Search for the cell housing the specified text and yield its [X, Y] center coordinate. 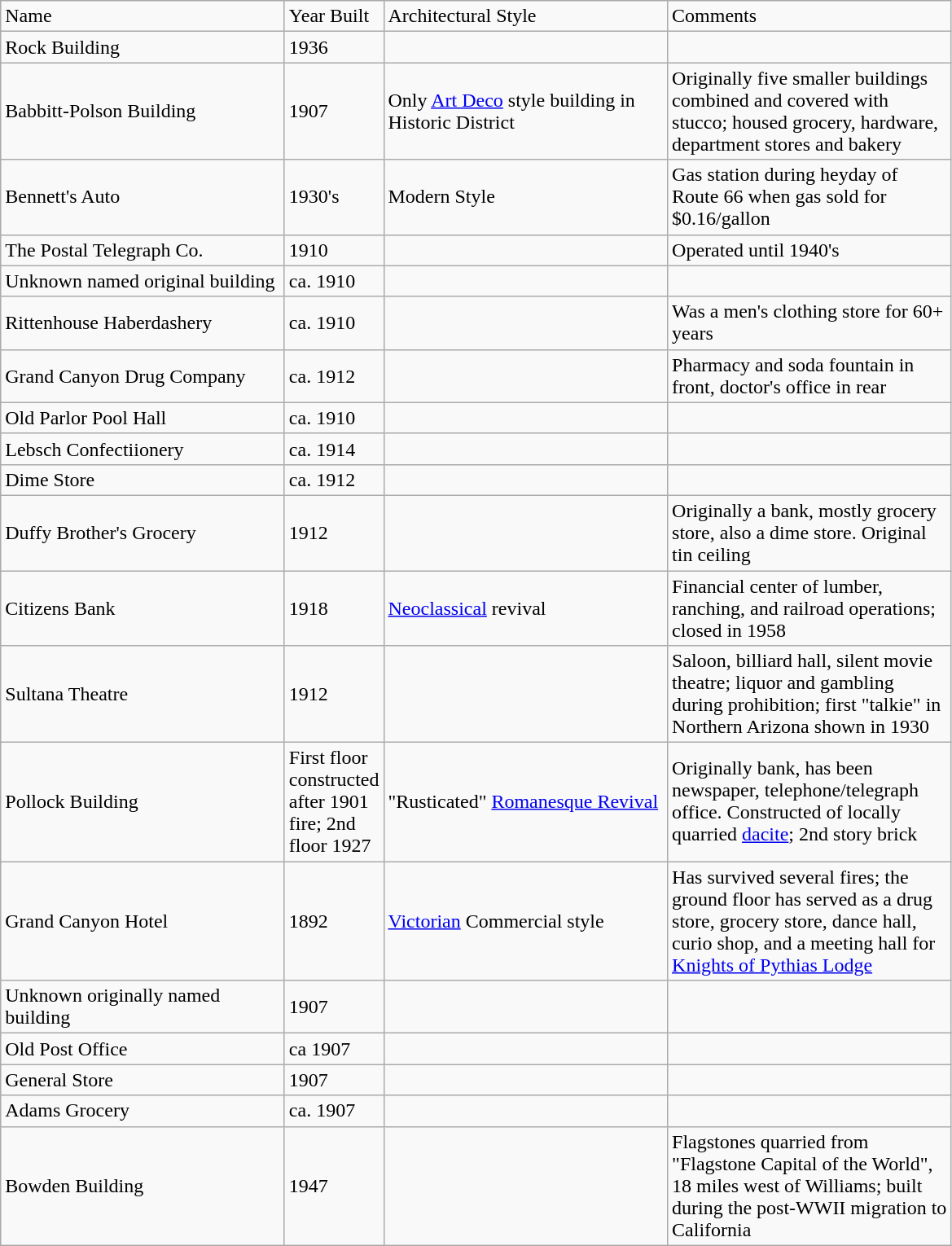
Babbitt-Polson Building [143, 111]
ca. 1907 [334, 1111]
Victorian Commercial style [526, 921]
1910 [334, 250]
Unknown named original building [143, 281]
Name [143, 16]
1930's [334, 197]
Year Built [334, 16]
Operated until 1940's [809, 250]
Gas station during heyday of Route 66 when gas sold for $0.16/gallon [809, 197]
1892 [334, 921]
Was a men's clothing store for 60+ years [809, 322]
Comments [809, 16]
Saloon, billiard hall, silent movie theatre; liquor and gambling during prohibition; first "talkie" in Northern Arizona shown in 1930 [809, 694]
Adams Grocery [143, 1111]
Sultana Theatre [143, 694]
Grand Canyon Hotel [143, 921]
"Rusticated" Romanesque Revival [526, 802]
Modern Style [526, 197]
Unknown originally named building [143, 1007]
1947 [334, 1186]
Originally a bank, mostly grocery store, also a dime store. Original tin ceiling [809, 533]
General Store [143, 1080]
Bowden Building [143, 1186]
First floor constructed after 1901 fire; 2nd floor 1927 [334, 802]
Pollock Building [143, 802]
Architectural Style [526, 16]
Financial center of lumber, ranching, and railroad operations; closed in 1958 [809, 608]
Flagstones quarried from "Flagstone Capital of the World", 18 miles west of Williams; built during the post-WWII migration to California [809, 1186]
Duffy Brother's Grocery [143, 533]
The Postal Telegraph Co. [143, 250]
Originally five smaller buildings combined and covered with stucco; housed grocery, hardware, department stores and bakery [809, 111]
Neoclassical revival [526, 608]
Grand Canyon Drug Company [143, 376]
Only Art Deco style building in Historic District [526, 111]
Rock Building [143, 47]
Rittenhouse Haberdashery [143, 322]
ca. 1914 [334, 449]
Bennett's Auto [143, 197]
Dime Store [143, 480]
1918 [334, 608]
Originally bank, has been newspaper, telephone/telegraph office. Constructed of locally quarried dacite; 2nd story brick [809, 802]
1936 [334, 47]
Old Post Office [143, 1049]
ca 1907 [334, 1049]
Old Parlor Pool Hall [143, 418]
Citizens Bank [143, 608]
Pharmacy and soda fountain in front, doctor's office in rear [809, 376]
Lebsch Confectiionery [143, 449]
